Locate the cell with the specified text and output its [X, Y] center coordinate. 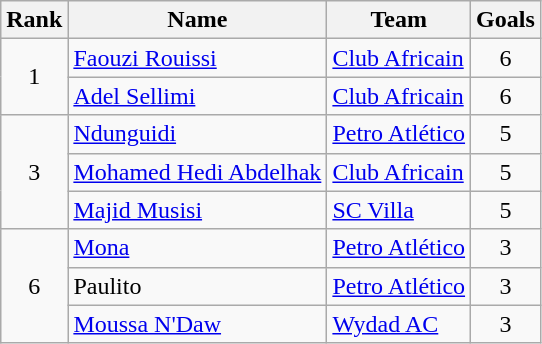
Adel Sellimi [198, 96]
Team [399, 20]
Name [198, 20]
Moussa N'Daw [198, 324]
Mohamed Hedi Abdelhak [198, 172]
Goals [506, 20]
1 [34, 77]
Rank [34, 20]
Majid Musisi [198, 210]
Faouzi Rouissi [198, 58]
Mona [198, 248]
SC Villa [399, 210]
Ndunguidi [198, 134]
Wydad AC [399, 324]
Paulito [198, 286]
